Scan for the cell matching the given text and deliver its [x, y] coordinate at center. 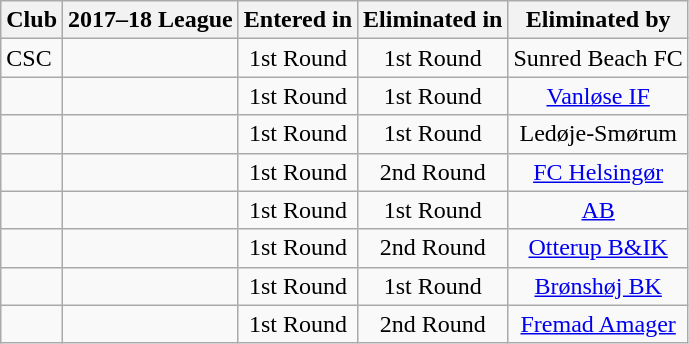
FC Helsingør [598, 172]
Otterup B&IK [598, 248]
AB [598, 210]
Ledøje-Smørum [598, 134]
CSC [32, 58]
Vanløse IF [598, 96]
Fremad Amager [598, 324]
Eliminated in [433, 20]
2017–18 League [151, 20]
Club [32, 20]
Eliminated by [598, 20]
Brønshøj BK [598, 286]
Sunred Beach FC [598, 58]
Entered in [298, 20]
